Provide the (X, Y) coordinate of the cell's center where the given text is located.  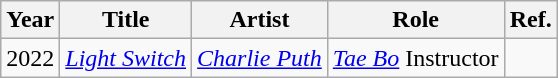
Artist (260, 20)
Title (126, 20)
Charlie Puth (260, 58)
Light Switch (126, 58)
2022 (30, 58)
Year (30, 20)
Tae Bo Instructor (416, 58)
Ref. (530, 20)
Role (416, 20)
